Extract the (X, Y) coordinate from the center of the cell holding the provided text.  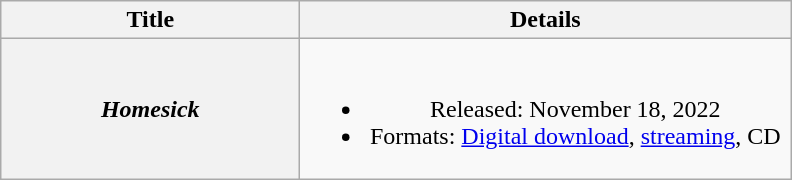
Title (150, 20)
Homesick (150, 109)
Released: November 18, 2022Formats: Digital download, streaming, CD (546, 109)
Details (546, 20)
